Return the [x, y] coordinate for the center point of the cell that contains the specified text.  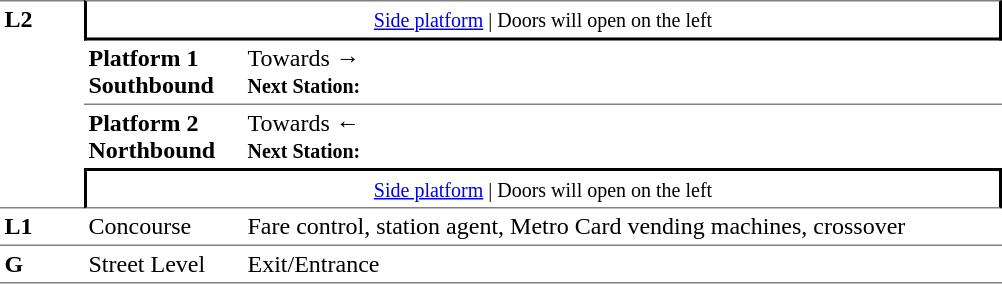
Platform 2Northbound [164, 136]
L2 [42, 104]
L1 [42, 226]
Towards → Next Station: [622, 72]
Fare control, station agent, Metro Card vending machines, crossover [622, 226]
Exit/Entrance [622, 264]
Concourse [164, 226]
Street Level [164, 264]
G [42, 264]
Towards ← Next Station: [622, 136]
Platform 1Southbound [164, 72]
